Pinpoint the cell where the given text exists, returning its (X, Y) midpoint coordinate. 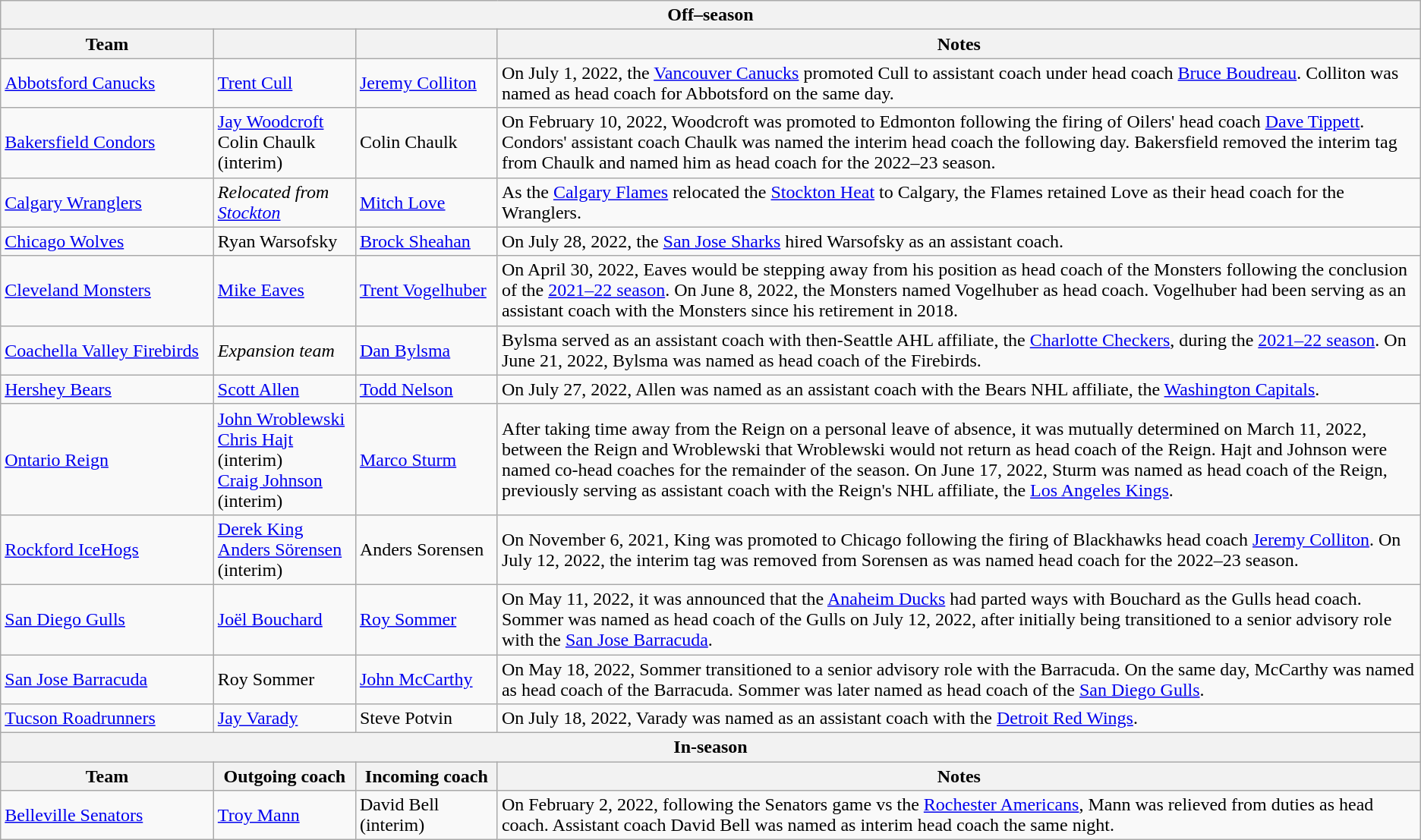
Ontario Reign (108, 459)
Marco Sturm (427, 459)
Outgoing coach (284, 776)
Calgary Wranglers (108, 202)
Hershey Bears (108, 389)
David Bell (interim) (427, 815)
On July 27, 2022, Allen was named as an assistant coach with the Bears NHL affiliate, the Washington Capitals. (959, 389)
Anders Sorensen (427, 549)
John WroblewskiChris Hajt (interim)Craig Johnson (interim) (284, 459)
Bakersfield Condors (108, 143)
As the Calgary Flames relocated the Stockton Heat to Calgary, the Flames retained Love as their head coach for the Wranglers. (959, 202)
On July 18, 2022, Varady was named as an assistant coach with the Detroit Red Wings. (959, 719)
Tucson Roadrunners (108, 719)
Brock Sheahan (427, 241)
On July 28, 2022, the San Jose Sharks hired Warsofsky as an assistant coach. (959, 241)
Rockford IceHogs (108, 549)
Trent Vogelhuber (427, 291)
San Diego Gulls (108, 619)
Cleveland Monsters (108, 291)
Expansion team (284, 351)
John McCarthy (427, 678)
Mitch Love (427, 202)
Relocated from Stockton (284, 202)
Joël Bouchard (284, 619)
Mike Eaves (284, 291)
Jay Varady (284, 719)
Trent Cull (284, 83)
Belleville Senators (108, 815)
Abbotsford Canucks (108, 83)
Derek KingAnders Sörensen (interim) (284, 549)
Jeremy Colliton (427, 83)
Coachella Valley Firebirds (108, 351)
Dan Bylsma (427, 351)
Todd Nelson (427, 389)
Colin Chaulk (427, 143)
Jay WoodcroftColin Chaulk (interim) (284, 143)
Scott Allen (284, 389)
Off–season (710, 15)
San Jose Barracuda (108, 678)
Troy Mann (284, 815)
In-season (710, 747)
Ryan Warsofsky (284, 241)
Incoming coach (427, 776)
Chicago Wolves (108, 241)
Steve Potvin (427, 719)
